Find where the given text appears and provide that cell's center as (X, Y) coordinate. 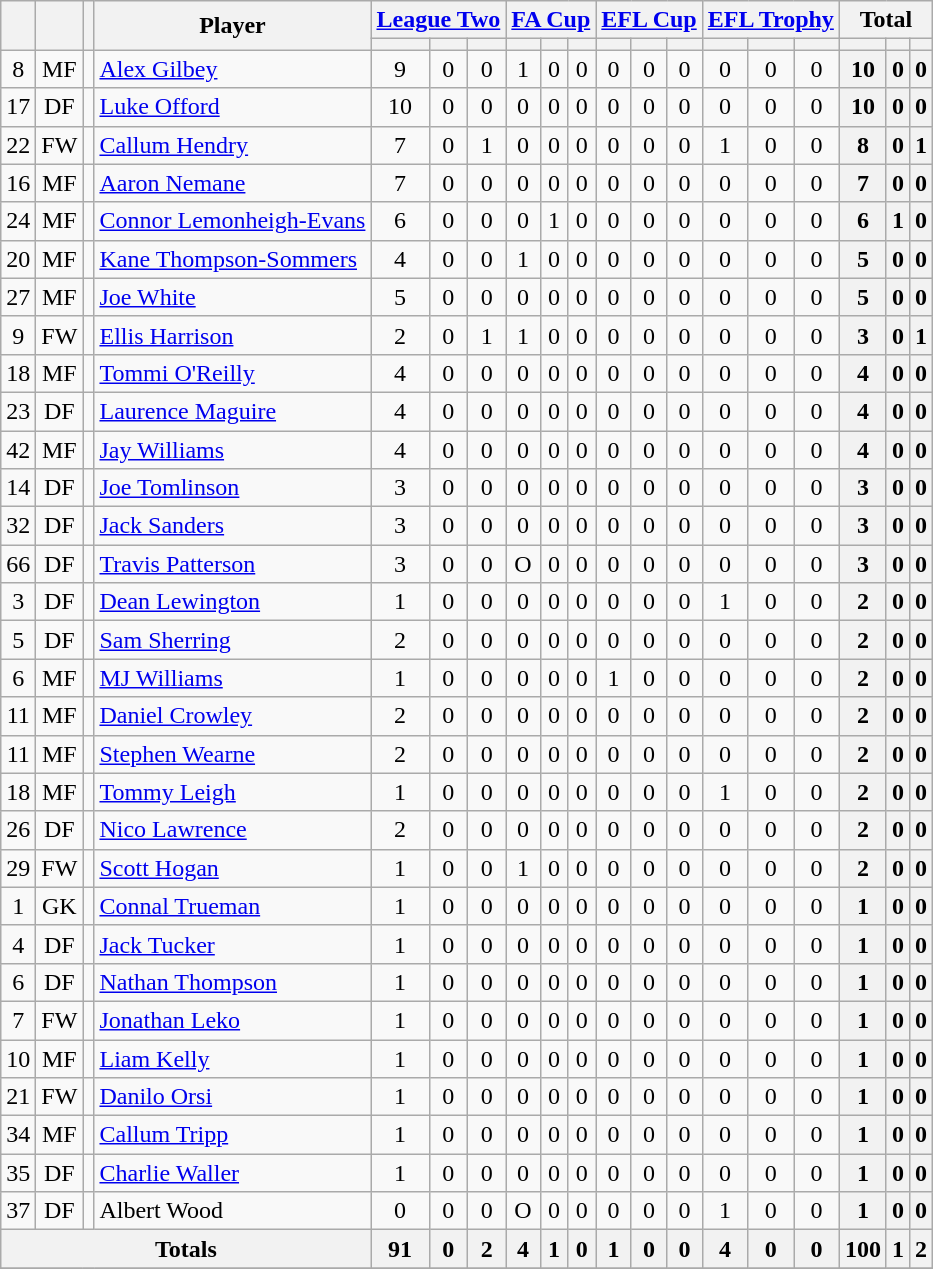
EFL Cup (649, 20)
Daniel Crowley (232, 716)
Nico Lawrence (232, 830)
Liam Kelly (232, 1059)
EFL Trophy (770, 20)
Joe White (232, 297)
42 (18, 449)
Luke Offord (232, 107)
37 (18, 1211)
Callum Tripp (232, 1135)
22 (18, 145)
35 (18, 1173)
27 (18, 297)
26 (18, 830)
Stephen Wearne (232, 754)
32 (18, 526)
FA Cup (551, 20)
Ellis Harrison (232, 335)
Charlie Waller (232, 1173)
Dean Lewington (232, 602)
14 (18, 488)
29 (18, 868)
Connor Lemonheigh-Evans (232, 221)
Jay Williams (232, 449)
Albert Wood (232, 1211)
Laurence Maguire (232, 411)
66 (18, 564)
Player (232, 26)
Tommy Leigh (232, 792)
34 (18, 1135)
Joe Tomlinson (232, 488)
MJ Williams (232, 678)
Jack Sanders (232, 526)
Connal Trueman (232, 906)
Callum Hendry (232, 145)
League Two (438, 20)
GK (60, 906)
24 (18, 221)
Jack Tucker (232, 944)
Alex Gilbey (232, 69)
100 (862, 1249)
Totals (186, 1249)
Tommi O'Reilly (232, 373)
23 (18, 411)
Sam Sherring (232, 640)
20 (18, 259)
17 (18, 107)
Danilo Orsi (232, 1097)
91 (400, 1249)
16 (18, 183)
21 (18, 1097)
Total (886, 20)
Aaron Nemane (232, 183)
Jonathan Leko (232, 1020)
Nathan Thompson (232, 982)
Travis Patterson (232, 564)
Kane Thompson-Sommers (232, 259)
Scott Hogan (232, 868)
